Return (X, Y) of the center of cell containing provided text 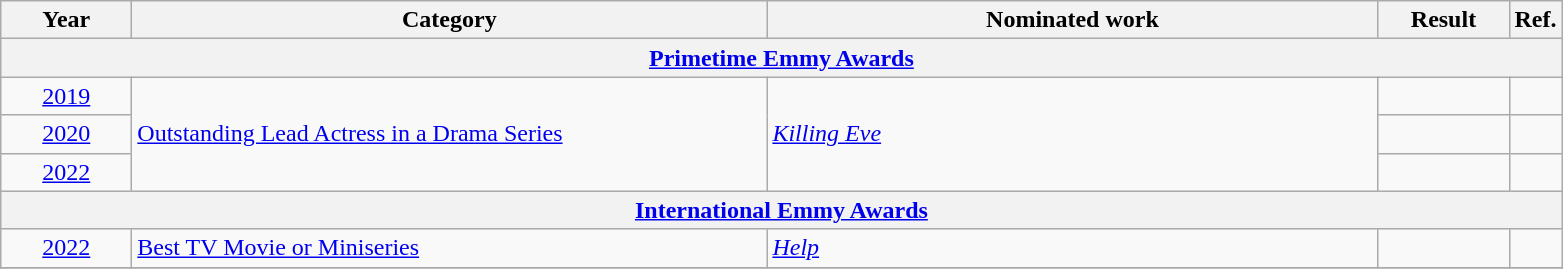
Primetime Emmy Awards (782, 58)
Nominated work (1072, 20)
Killing Eve (1072, 134)
Result (1444, 20)
Best TV Movie or Miniseries (450, 248)
2019 (66, 96)
Category (450, 20)
Outstanding Lead Actress in a Drama Series (450, 134)
Year (66, 20)
International Emmy Awards (782, 210)
2020 (66, 134)
Help (1072, 248)
Ref. (1536, 20)
